Pinpoint the cell where the given text exists, returning its (X, Y) midpoint coordinate. 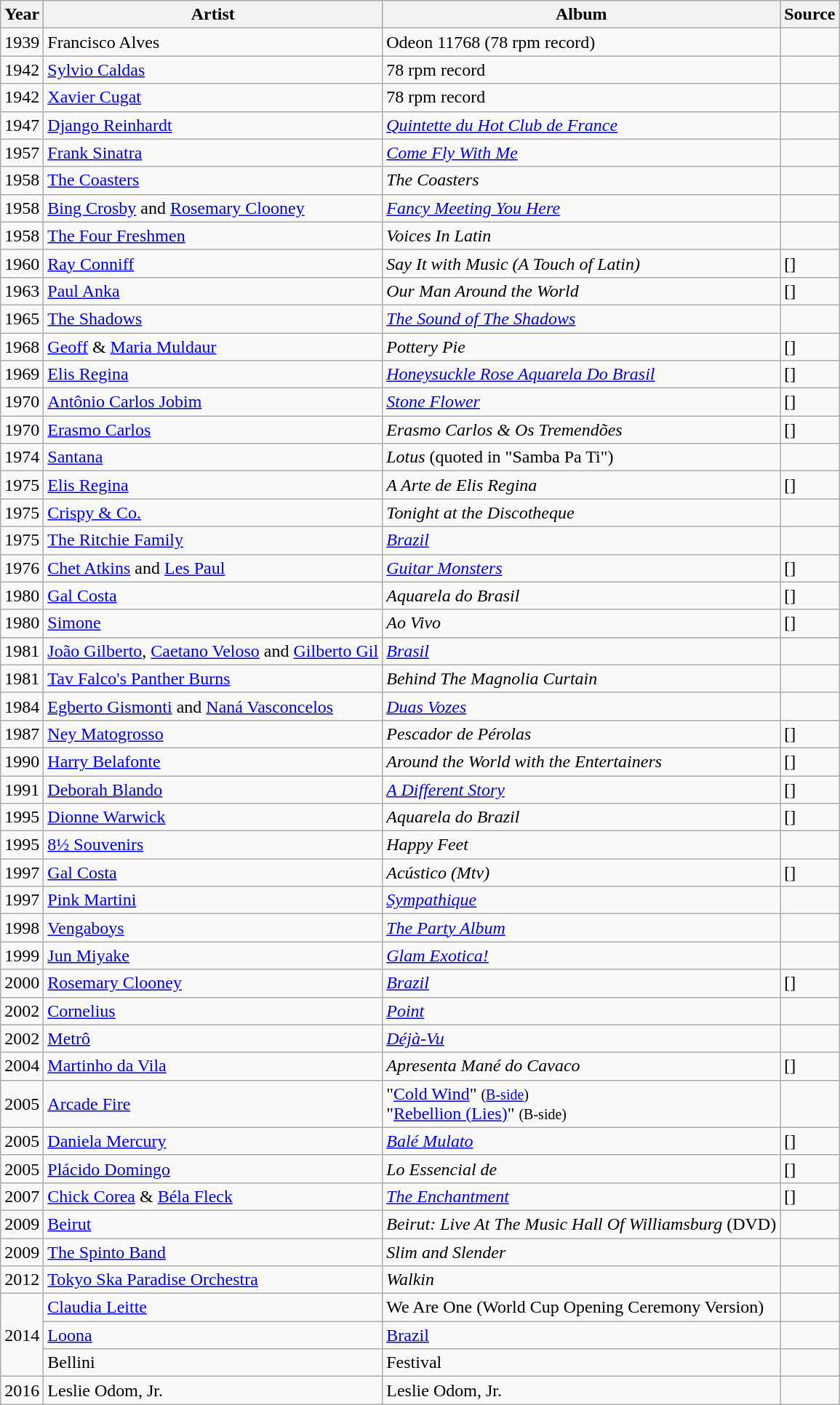
Antônio Carlos Jobim (213, 402)
Lo Essencial de (582, 1169)
The Four Freshmen (213, 236)
Our Man Around the World (582, 291)
1990 (22, 761)
Erasmo Carlos (213, 430)
Tav Falco's Panther Burns (213, 679)
1939 (22, 42)
Vengaboys (213, 928)
Chet Atkins and Les Paul (213, 568)
Pink Martini (213, 900)
Beirut (213, 1224)
Artist (213, 15)
Loona (213, 1335)
Balé Mulato (582, 1141)
Sylvio Caldas (213, 70)
Metrô (213, 1038)
Happy Feet (582, 845)
1957 (22, 153)
The Ritchie Family (213, 540)
1984 (22, 706)
Xavier Cugat (213, 97)
Crispy & Co. (213, 513)
Egberto Gismonti and Naná Vasconcelos (213, 706)
Paul Anka (213, 291)
Plácido Domingo (213, 1169)
A Arte de Elis Regina (582, 485)
Festival (582, 1363)
1960 (22, 263)
Say It with Music (A Touch of Latin) (582, 263)
A Different Story (582, 789)
2004 (22, 1066)
1974 (22, 457)
Ao Vivo (582, 623)
2014 (22, 1335)
Point (582, 1011)
Martinho da Vila (213, 1066)
Tokyo Ska Paradise Orchestra (213, 1280)
The Party Album (582, 928)
Santana (213, 457)
Brasil (582, 651)
Francisco Alves (213, 42)
Frank Sinatra (213, 153)
Duas Vozes (582, 706)
Walkin (582, 1280)
Year (22, 15)
Aquarela do Brazil (582, 817)
1969 (22, 375)
We Are One (World Cup Opening Ceremony Version) (582, 1308)
Odeon 11768 (78 rpm record) (582, 42)
1998 (22, 928)
Album (582, 15)
1947 (22, 125)
Daniela Mercury (213, 1141)
Django Reinhardt (213, 125)
"Cold Wind" (B-side)"Rebellion (Lies)" (B-side) (582, 1104)
Come Fly With Me (582, 153)
Around the World with the Entertainers (582, 761)
Acústico (Mtv) (582, 873)
1963 (22, 291)
Slim and Slender (582, 1252)
The Shadows (213, 319)
Aquarela do Brasil (582, 596)
Tonight at the Discotheque (582, 513)
Dionne Warwick (213, 817)
1991 (22, 789)
Harry Belafonte (213, 761)
Ray Conniff (213, 263)
Quintette du Hot Club de France (582, 125)
Beirut: Live At The Music Hall Of Williamsburg (DVD) (582, 1224)
Sympathique (582, 900)
Simone (213, 623)
Pescador de Pérolas (582, 734)
Bellini (213, 1363)
2012 (22, 1280)
Stone Flower (582, 402)
2000 (22, 983)
Deborah Blando (213, 789)
Voices In Latin (582, 236)
8½ Souvenirs (213, 845)
Source (810, 15)
Arcade Fire (213, 1104)
1976 (22, 568)
The Spinto Band (213, 1252)
Cornelius (213, 1011)
2007 (22, 1196)
Bing Crosby and Rosemary Clooney (213, 208)
Claudia Leitte (213, 1308)
1965 (22, 319)
Chick Corea & Béla Fleck (213, 1196)
João Gilberto, Caetano Veloso and Gilberto Gil (213, 651)
Apresenta Mané do Cavaco (582, 1066)
1999 (22, 956)
1987 (22, 734)
Lotus (quoted in "Samba Pa Ti") (582, 457)
Ney Matogrosso (213, 734)
Guitar Monsters (582, 568)
Geoff & Maria Muldaur (213, 347)
Erasmo Carlos & Os Tremendões (582, 430)
The Sound of The Shadows (582, 319)
Behind The Magnolia Curtain (582, 679)
Rosemary Clooney (213, 983)
Glam Exotica! (582, 956)
1968 (22, 347)
Fancy Meeting You Here (582, 208)
Honeysuckle Rose Aquarela Do Brasil (582, 375)
The Enchantment (582, 1196)
2016 (22, 1390)
Pottery Pie (582, 347)
Jun Miyake (213, 956)
Déjà-Vu (582, 1038)
